From the cell containing the given text, extract its center point as (X, Y) coordinate. 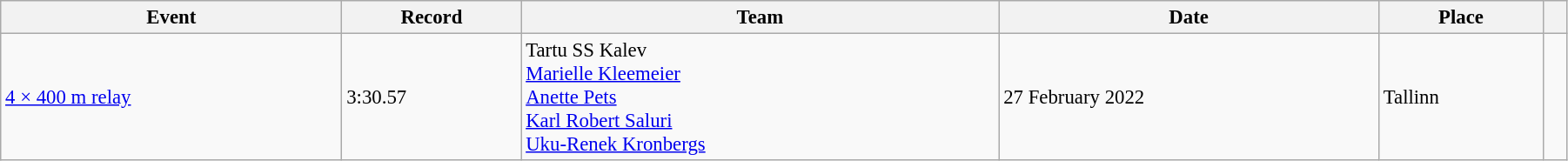
Place (1460, 17)
Event (171, 17)
Team (761, 17)
Record (432, 17)
3:30.57 (432, 97)
Tartu SS KalevMarielle KleemeierAnette PetsKarl Robert SaluriUku-Renek Kronbergs (761, 97)
Tallinn (1460, 97)
Date (1189, 17)
27 February 2022 (1189, 97)
4 × 400 m relay (171, 97)
